Provide the (x, y) coordinate of the cell's center where the given text is located.  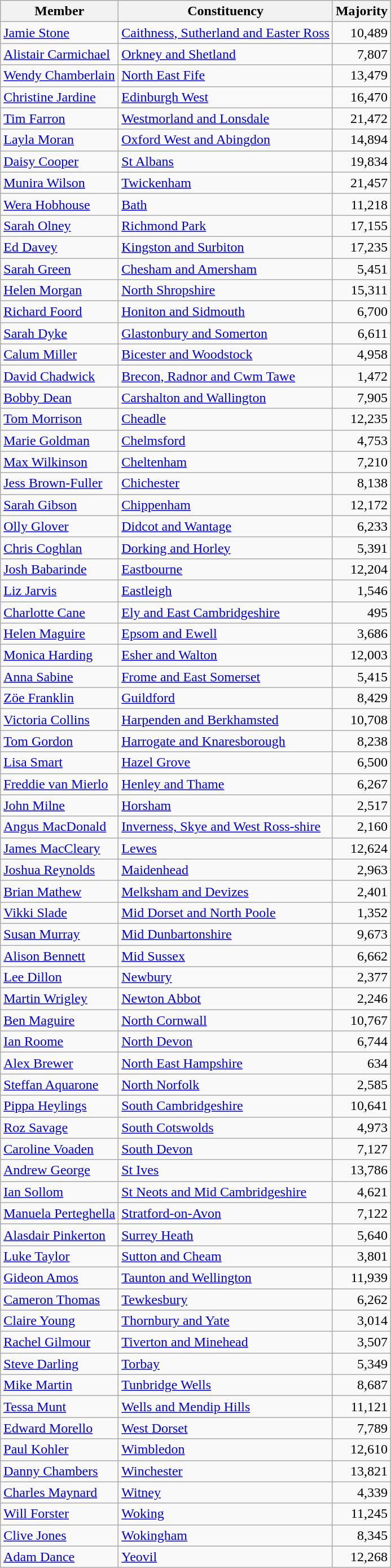
5,640 (361, 1235)
3,014 (361, 1321)
Caroline Voaden (60, 1149)
Susan Murray (60, 934)
Bath (226, 204)
7,807 (361, 54)
2,963 (361, 870)
17,155 (361, 226)
Monica Harding (60, 655)
Jamie Stone (60, 33)
2,585 (361, 1085)
Vikki Slade (60, 913)
Epsom and Ewell (226, 634)
1,546 (361, 591)
Esher and Walton (226, 655)
Eastleigh (226, 591)
4,621 (361, 1192)
Hazel Grove (226, 763)
Ian Sollom (60, 1192)
Witney (226, 1492)
Ian Roome (60, 1042)
10,489 (361, 33)
Anna Sabine (60, 677)
Wokingham (226, 1535)
5,415 (361, 677)
12,003 (361, 655)
Harpenden and Berkhamsted (226, 720)
Sarah Olney (60, 226)
Orkney and Shetland (226, 54)
Munira Wilson (60, 183)
St Ives (226, 1170)
Tunbridge Wells (226, 1385)
North Devon (226, 1042)
Horsham (226, 805)
12,268 (361, 1557)
Lee Dillon (60, 977)
6,267 (361, 784)
Bobby Dean (60, 398)
11,245 (361, 1514)
Andrew George (60, 1170)
4,753 (361, 441)
10,708 (361, 720)
Tewkesbury (226, 1299)
Tim Farron (60, 118)
Cheadle (226, 419)
Guildford (226, 698)
6,500 (361, 763)
Sarah Dyke (60, 333)
Brian Mathew (60, 891)
1,352 (361, 913)
21,472 (361, 118)
12,235 (361, 419)
Marie Goldman (60, 441)
17,235 (361, 247)
Sutton and Cheam (226, 1256)
Helen Maguire (60, 634)
Ed Davey (60, 247)
3,686 (361, 634)
6,662 (361, 956)
North Cornwall (226, 1020)
Calum Miller (60, 355)
Liz Jarvis (60, 591)
6,611 (361, 333)
8,238 (361, 741)
4,958 (361, 355)
Wendy Chamberlain (60, 76)
Maidenhead (226, 870)
South Cotswolds (226, 1127)
Chesham and Amersham (226, 269)
Helen Morgan (60, 290)
Adam Dance (60, 1557)
8,345 (361, 1535)
Layla Moran (60, 140)
Steve Darling (60, 1364)
634 (361, 1063)
Twickenham (226, 183)
Alasdair Pinkerton (60, 1235)
Caithness, Sutherland and Easter Ross (226, 33)
Manuela Perteghella (60, 1213)
Angus MacDonald (60, 827)
Thornbury and Yate (226, 1321)
Harrogate and Knaresborough (226, 741)
2,377 (361, 977)
Didcot and Wantage (226, 526)
Richmond Park (226, 226)
Mid Sussex (226, 956)
7,127 (361, 1149)
6,700 (361, 312)
Ben Maguire (60, 1020)
12,172 (361, 505)
Brecon, Radnor and Cwm Tawe (226, 376)
2,517 (361, 805)
Frome and East Somerset (226, 677)
Charlotte Cane (60, 612)
South Devon (226, 1149)
Charles Maynard (60, 1492)
Edward Morello (60, 1428)
2,401 (361, 891)
David Chadwick (60, 376)
Roz Savage (60, 1127)
Yeovil (226, 1557)
Martin Wrigley (60, 999)
16,470 (361, 97)
495 (361, 612)
Glastonbury and Somerton (226, 333)
13,786 (361, 1170)
James MacCleary (60, 848)
Wells and Mendip Hills (226, 1407)
5,451 (361, 269)
Mike Martin (60, 1385)
3,507 (361, 1342)
8,687 (361, 1385)
Josh Babarinde (60, 569)
Chichester (226, 483)
5,349 (361, 1364)
Mid Dunbartonshire (226, 934)
14,894 (361, 140)
Tom Morrison (60, 419)
Wera Hobhouse (60, 204)
Clive Jones (60, 1535)
North East Fife (226, 76)
7,122 (361, 1213)
Richard Foord (60, 312)
Newton Abbot (226, 999)
Zöe Franklin (60, 698)
Gideon Amos (60, 1278)
6,233 (361, 526)
Christine Jardine (60, 97)
Sarah Gibson (60, 505)
5,391 (361, 548)
Member (60, 11)
Woking (226, 1514)
Luke Taylor (60, 1256)
Surrey Heath (226, 1235)
Chippenham (226, 505)
21,457 (361, 183)
Inverness, Skye and West Ross-shire (226, 827)
Steffan Aquarone (60, 1085)
12,204 (361, 569)
John Milne (60, 805)
11,218 (361, 204)
19,834 (361, 161)
12,610 (361, 1450)
7,789 (361, 1428)
South Cambridgeshire (226, 1106)
Pippa Heylings (60, 1106)
Constituency (226, 11)
Westmorland and Lonsdale (226, 118)
Dorking and Horley (226, 548)
Jess Brown-Fuller (60, 483)
Claire Young (60, 1321)
West Dorset (226, 1428)
6,262 (361, 1299)
Olly Glover (60, 526)
Danny Chambers (60, 1471)
Honiton and Sidmouth (226, 312)
9,673 (361, 934)
Freddie van Mierlo (60, 784)
Paul Kohler (60, 1450)
7,210 (361, 462)
Lewes (226, 848)
Henley and Thame (226, 784)
8,429 (361, 698)
Bicester and Woodstock (226, 355)
4,339 (361, 1492)
15,311 (361, 290)
Sarah Green (60, 269)
Lisa Smart (60, 763)
Eastbourne (226, 569)
13,821 (361, 1471)
Chris Coghlan (60, 548)
2,246 (361, 999)
Wimbledon (226, 1450)
Majority (361, 11)
North East Hampshire (226, 1063)
Newbury (226, 977)
North Norfolk (226, 1085)
12,624 (361, 848)
Tessa Munt (60, 1407)
10,641 (361, 1106)
North Shropshire (226, 290)
Rachel Gilmour (60, 1342)
11,939 (361, 1278)
Winchester (226, 1471)
St Neots and Mid Cambridgeshire (226, 1192)
7,905 (361, 398)
Melksham and Devizes (226, 891)
Will Forster (60, 1514)
Cheltenham (226, 462)
St Albans (226, 161)
Daisy Cooper (60, 161)
Chelmsford (226, 441)
Max Wilkinson (60, 462)
Alex Brewer (60, 1063)
Taunton and Wellington (226, 1278)
Carshalton and Wallington (226, 398)
Victoria Collins (60, 720)
Tom Gordon (60, 741)
8,138 (361, 483)
Alistair Carmichael (60, 54)
Torbay (226, 1364)
13,479 (361, 76)
Alison Bennett (60, 956)
Cameron Thomas (60, 1299)
Tiverton and Minehead (226, 1342)
2,160 (361, 827)
Ely and East Cambridgeshire (226, 612)
Edinburgh West (226, 97)
Kingston and Surbiton (226, 247)
Oxford West and Abingdon (226, 140)
Mid Dorset and North Poole (226, 913)
3,801 (361, 1256)
Stratford-on-Avon (226, 1213)
1,472 (361, 376)
Joshua Reynolds (60, 870)
4,973 (361, 1127)
11,121 (361, 1407)
6,744 (361, 1042)
10,767 (361, 1020)
